Find where the given text appears and provide that cell's center as [X, Y] coordinate. 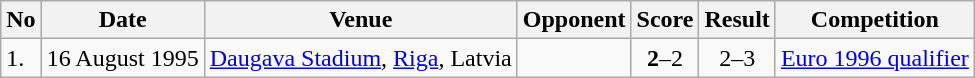
Opponent [574, 20]
1. [21, 58]
No [21, 20]
Venue [360, 20]
Score [665, 20]
16 August 1995 [122, 58]
2–3 [737, 58]
2–2 [665, 58]
Daugava Stadium, Riga, Latvia [360, 58]
Euro 1996 qualifier [874, 58]
Result [737, 20]
Competition [874, 20]
Date [122, 20]
